Locate the cell with the specified text and output its (X, Y) center coordinate. 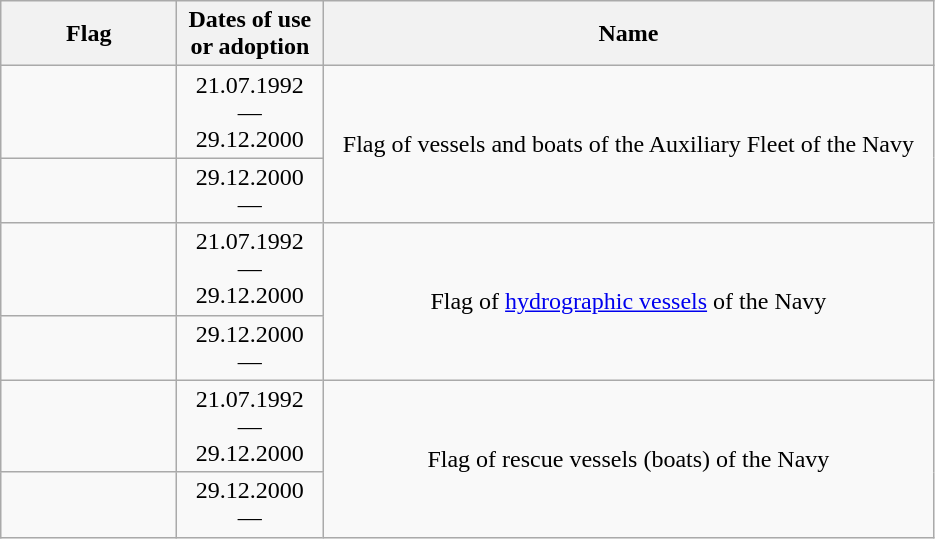
Flag (89, 34)
Flag of vessels and boats of the Auxiliary Fleet of the Navy (628, 144)
Name (628, 34)
Flag of hydrographic vessels of the Navy (628, 302)
Flag of rescue vessels (boats) of the Navy (628, 458)
Dates of use or adoption (250, 34)
